For the text-containing cell, return its midpoint in [X, Y] coordinate format. 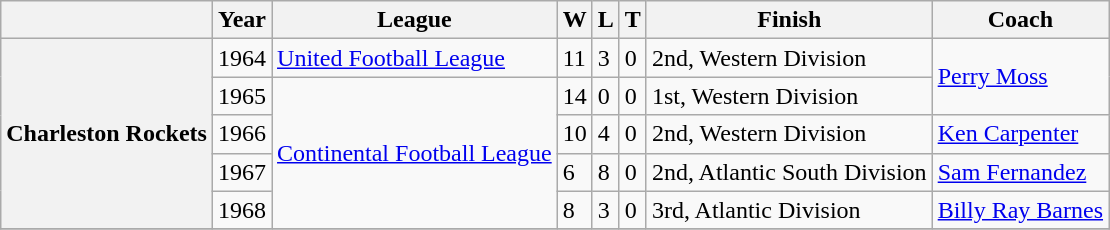
14 [574, 96]
Sam Fernandez [1020, 172]
League [415, 20]
Perry Moss [1020, 77]
W [574, 20]
L [606, 20]
T [632, 20]
Ken Carpenter [1020, 134]
2nd, Atlantic South Division [789, 172]
Continental Football League [415, 153]
1964 [242, 58]
1st, Western Division [789, 96]
Finish [789, 20]
Billy Ray Barnes [1020, 210]
4 [606, 134]
1965 [242, 96]
3rd, Atlantic Division [789, 210]
United Football League [415, 58]
Charleston Rockets [107, 134]
Year [242, 20]
6 [574, 172]
1968 [242, 210]
1966 [242, 134]
Coach [1020, 20]
11 [574, 58]
10 [574, 134]
1967 [242, 172]
